Pinpoint the cell where the given text exists, returning its (x, y) midpoint coordinate. 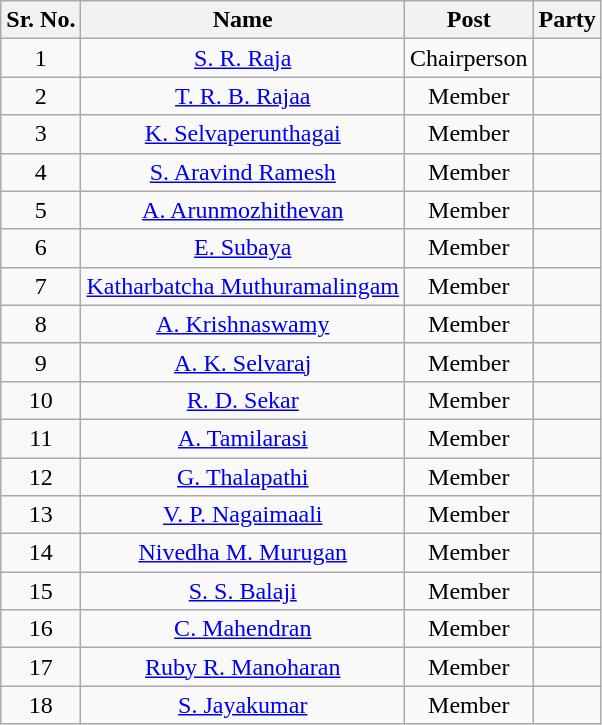
A. Krishnaswamy (243, 324)
Sr. No. (41, 20)
A. Tamilarasi (243, 438)
S. S. Balaji (243, 591)
11 (41, 438)
Nivedha M. Murugan (243, 553)
S. Jayakumar (243, 705)
S. Aravind Ramesh (243, 172)
Party (567, 20)
G. Thalapathi (243, 477)
13 (41, 515)
Chairperson (469, 58)
1 (41, 58)
15 (41, 591)
14 (41, 553)
C. Mahendran (243, 629)
Ruby R. Manoharan (243, 667)
Name (243, 20)
16 (41, 629)
Katharbatcha Muthuramalingam (243, 286)
9 (41, 362)
4 (41, 172)
7 (41, 286)
A. Arunmozhithevan (243, 210)
2 (41, 96)
18 (41, 705)
R. D. Sekar (243, 400)
10 (41, 400)
Post (469, 20)
17 (41, 667)
3 (41, 134)
E. Subaya (243, 248)
12 (41, 477)
K. Selvaperunthagai (243, 134)
T. R. B. Rajaa (243, 96)
5 (41, 210)
8 (41, 324)
6 (41, 248)
S. R. Raja (243, 58)
A. K. Selvaraj (243, 362)
V. P. Nagaimaali (243, 515)
